For the text-containing cell, return its midpoint in [x, y] coordinate format. 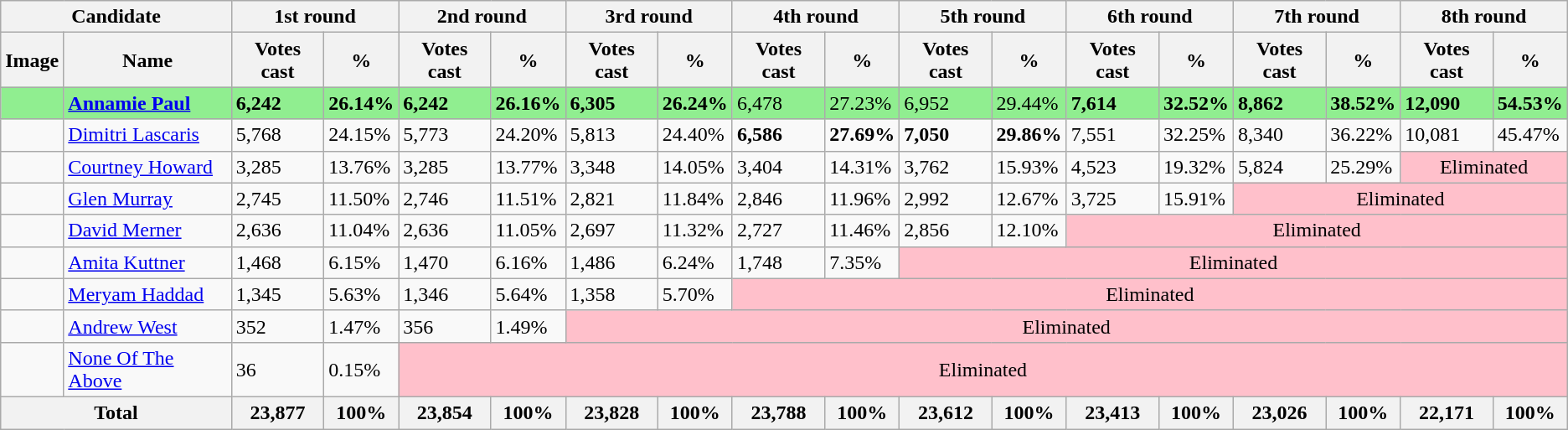
11.04% [362, 231]
0.15% [362, 369]
5.64% [528, 294]
3,348 [611, 167]
27.23% [863, 103]
4th round [816, 17]
23,877 [277, 412]
7,614 [1112, 103]
2nd round [482, 17]
15.93% [1029, 167]
12.67% [1029, 199]
2,856 [946, 231]
32.25% [1196, 135]
11.50% [362, 199]
6,952 [946, 103]
2,992 [946, 199]
11.84% [695, 199]
6,305 [611, 103]
24.20% [528, 135]
6,586 [778, 135]
2,846 [778, 199]
1,346 [445, 294]
23,854 [445, 412]
Annamie Paul [147, 103]
29.44% [1029, 103]
Courtney Howard [147, 167]
23,026 [1279, 412]
6.15% [362, 262]
3rd round [648, 17]
Amita Kuttner [147, 262]
5.70% [695, 294]
None Of The Above [147, 369]
5,824 [1279, 167]
5,813 [611, 135]
5.63% [362, 294]
1,358 [611, 294]
23,828 [611, 412]
7,050 [946, 135]
14.31% [863, 167]
11.96% [863, 199]
1,468 [277, 262]
23,413 [1112, 412]
1,470 [445, 262]
352 [277, 326]
Candidate [116, 17]
8th round [1484, 17]
1,748 [778, 262]
356 [445, 326]
36 [277, 369]
6.16% [528, 262]
1,486 [611, 262]
45.47% [1529, 135]
1st round [315, 17]
11.32% [695, 231]
32.52% [1196, 103]
7th round [1317, 17]
25.29% [1364, 167]
1.47% [362, 326]
11.51% [528, 199]
8,862 [1279, 103]
13.76% [362, 167]
8,340 [1279, 135]
19.32% [1196, 167]
14.05% [695, 167]
6,478 [778, 103]
26.16% [528, 103]
1,345 [277, 294]
5,773 [445, 135]
54.53% [1529, 103]
27.69% [863, 135]
7,551 [1112, 135]
11.05% [528, 231]
Andrew West [147, 326]
15.91% [1196, 199]
12,090 [1447, 103]
Name [147, 60]
4,523 [1112, 167]
13.77% [528, 167]
12.10% [1029, 231]
2,727 [778, 231]
6.24% [695, 262]
10,081 [1447, 135]
David Merner [147, 231]
26.24% [695, 103]
Total [116, 412]
3,762 [946, 167]
Meryam Haddad [147, 294]
24.40% [695, 135]
Glen Murray [147, 199]
5th round [983, 17]
Image [32, 60]
29.86% [1029, 135]
23,788 [778, 412]
7.35% [863, 262]
26.14% [362, 103]
11.46% [863, 231]
36.22% [1364, 135]
38.52% [1364, 103]
24.15% [362, 135]
5,768 [277, 135]
2,821 [611, 199]
6th round [1149, 17]
3,725 [1112, 199]
22,171 [1447, 412]
1.49% [528, 326]
2,745 [277, 199]
Dimitri Lascaris [147, 135]
2,697 [611, 231]
3,404 [778, 167]
2,746 [445, 199]
23,612 [946, 412]
